For the text-containing cell, return its midpoint in [x, y] coordinate format. 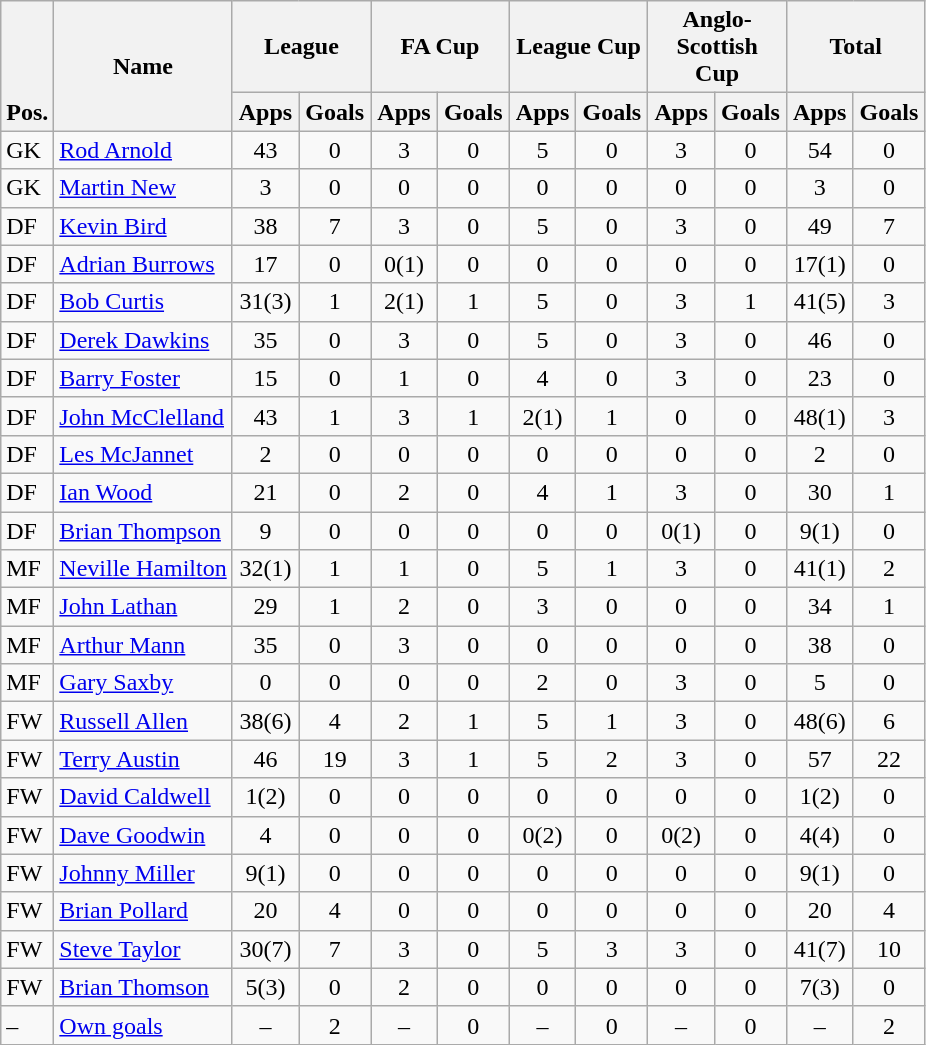
29 [266, 607]
41(7) [820, 949]
49 [820, 226]
Neville Hamilton [143, 569]
League Cup [578, 47]
31(3) [266, 302]
Adrian Burrows [143, 264]
Dave Goodwin [143, 835]
Barry Foster [143, 378]
Steve Taylor [143, 949]
League [302, 47]
Johnny Miller [143, 873]
23 [820, 378]
Pos. [28, 66]
John McClelland [143, 416]
Les McJannet [143, 454]
Own goals [143, 1025]
Brian Pollard [143, 911]
34 [820, 607]
Terry Austin [143, 759]
17 [266, 264]
38(6) [266, 721]
57 [820, 759]
Bob Curtis [143, 302]
Gary Saxby [143, 683]
32(1) [266, 569]
Martin New [143, 188]
Ian Wood [143, 492]
22 [889, 759]
Total [856, 47]
Brian Thompson [143, 531]
4(4) [820, 835]
Kevin Bird [143, 226]
Arthur Mann [143, 645]
John Lathan [143, 607]
10 [889, 949]
15 [266, 378]
41(1) [820, 569]
21 [266, 492]
41(5) [820, 302]
48(6) [820, 721]
Russell Allen [143, 721]
17(1) [820, 264]
19 [335, 759]
7(3) [820, 987]
Derek Dawkins [143, 340]
48(1) [820, 416]
30 [820, 492]
9 [266, 531]
54 [820, 150]
FA Cup [440, 47]
Anglo-Scottish Cup [718, 47]
Name [143, 66]
5(3) [266, 987]
David Caldwell [143, 797]
30(7) [266, 949]
Brian Thomson [143, 987]
Rod Arnold [143, 150]
6 [889, 721]
